Return (X, Y) of the center of cell containing provided text 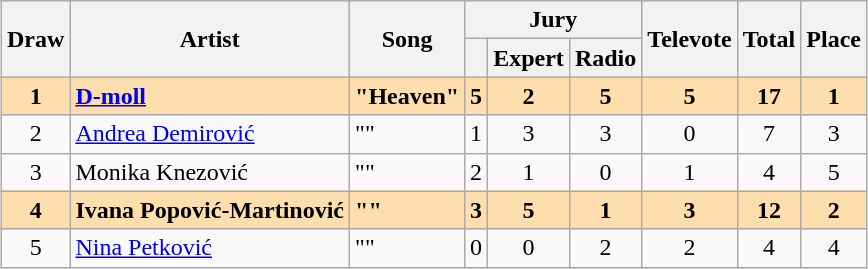
Total (769, 39)
Artist (210, 39)
Jury (554, 20)
D-moll (210, 96)
Draw (35, 39)
Nina Petković (210, 248)
"Heaven" (408, 96)
7 (769, 134)
Ivana Popović-Martinović (210, 210)
Televote (690, 39)
Song (408, 39)
17 (769, 96)
Expert (529, 58)
Radio (605, 58)
Place (834, 39)
12 (769, 210)
Monika Knezović (210, 172)
Andrea Demirović (210, 134)
